Provide the [X, Y] coordinate of the cell's center where the given text is located.  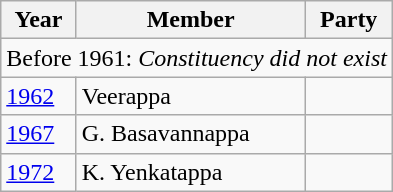
1972 [38, 172]
Member [190, 20]
K. Yenkatappa [190, 172]
G. Basavannappa [190, 134]
Before 1961: Constituency did not exist [197, 58]
1967 [38, 134]
Year [38, 20]
Party [348, 20]
1962 [38, 96]
Veerappa [190, 96]
